Search for the cell housing the specified text and yield its (X, Y) center coordinate. 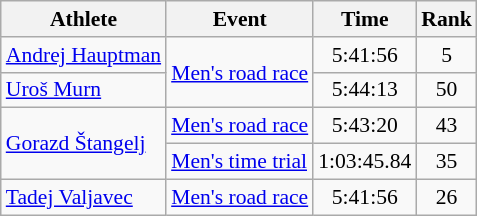
5 (446, 55)
5:44:13 (364, 90)
Men's time trial (240, 162)
Tadej Valjavec (84, 197)
1:03:45.84 (364, 162)
Rank (446, 19)
Andrej Hauptman (84, 55)
Athlete (84, 19)
43 (446, 126)
Uroš Murn (84, 90)
Event (240, 19)
35 (446, 162)
26 (446, 197)
Gorazd Štangelj (84, 144)
5:43:20 (364, 126)
Time (364, 19)
50 (446, 90)
